Provide the (x, y) coordinate of the cell's center where the given text is located.  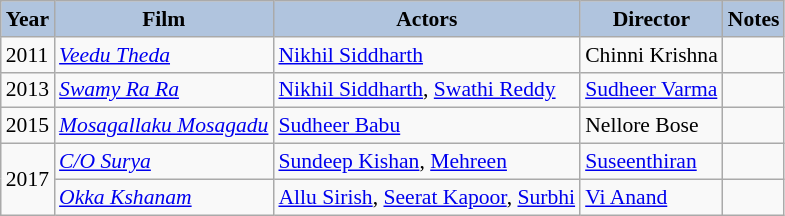
Year (28, 19)
Sudheer Babu (426, 126)
Veedu Theda (164, 55)
Notes (754, 19)
Sudheer Varma (652, 90)
C/O Surya (164, 162)
2011 (28, 55)
2013 (28, 90)
Actors (426, 19)
Nellore Bose (652, 126)
Sundeep Kishan, Mehreen (426, 162)
2015 (28, 126)
Vi Anand (652, 197)
Film (164, 19)
Nikhil Siddharth (426, 55)
2017 (28, 180)
Mosagallaku Mosagadu (164, 126)
Chinni Krishna (652, 55)
Okka Kshanam (164, 197)
Allu Sirish, Seerat Kapoor, Surbhi (426, 197)
Director (652, 19)
Nikhil Siddharth, Swathi Reddy (426, 90)
Suseenthiran (652, 162)
Swamy Ra Ra (164, 90)
